For the text-containing cell, return its midpoint in (X, Y) coordinate format. 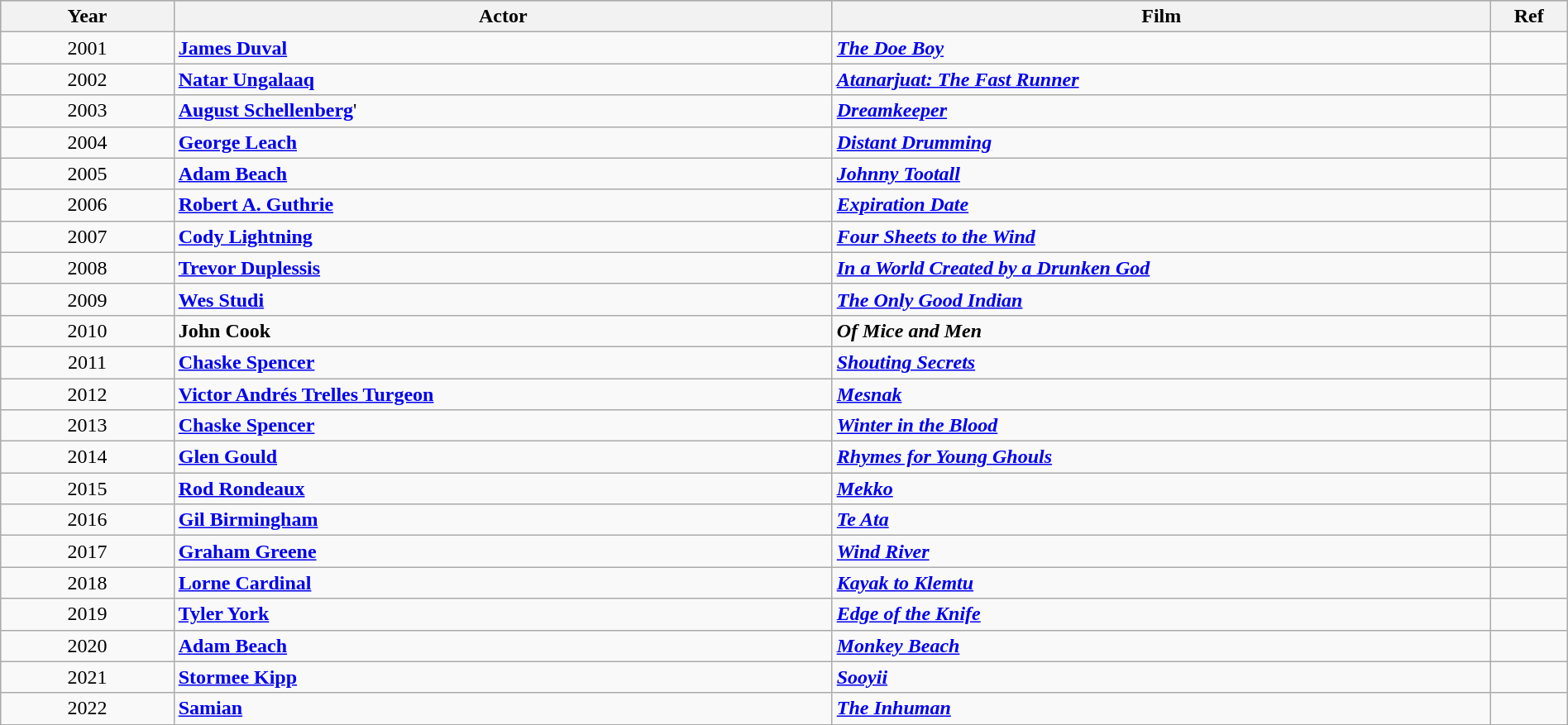
George Leach (503, 142)
2021 (88, 677)
The Only Good Indian (1161, 299)
Graham Greene (503, 551)
The Doe Boy (1161, 48)
The Inhuman (1161, 708)
Trevor Duplessis (503, 268)
August Schellenberg' (503, 111)
Wes Studi (503, 299)
2008 (88, 268)
2005 (88, 174)
2001 (88, 48)
Monkey Beach (1161, 646)
Rhymes for Young Ghouls (1161, 457)
Glen Gould (503, 457)
2017 (88, 551)
Natar Ungalaaq (503, 79)
Edge of the Knife (1161, 614)
Mesnak (1161, 394)
Cody Lightning (503, 236)
Of Mice and Men (1161, 331)
Dreamkeeper (1161, 111)
Film (1161, 17)
Distant Drumming (1161, 142)
Gil Birmingham (503, 520)
Stormee Kipp (503, 677)
Wind River (1161, 551)
Kayak to Klemtu (1161, 583)
2013 (88, 426)
Lorne Cardinal (503, 583)
2020 (88, 646)
Mekko (1161, 489)
2010 (88, 331)
Four Sheets to the Wind (1161, 236)
Johnny Tootall (1161, 174)
2009 (88, 299)
Samian (503, 708)
2006 (88, 205)
Expiration Date (1161, 205)
2016 (88, 520)
Victor Andrés Trelles Turgeon (503, 394)
2011 (88, 362)
2002 (88, 79)
2007 (88, 236)
In a World Created by a Drunken God (1161, 268)
2003 (88, 111)
2012 (88, 394)
Year (88, 17)
2022 (88, 708)
2014 (88, 457)
2015 (88, 489)
Actor (503, 17)
James Duval (503, 48)
2004 (88, 142)
Shouting Secrets (1161, 362)
Winter in the Blood (1161, 426)
2018 (88, 583)
Sooyii (1161, 677)
Atanarjuat: The Fast Runner (1161, 79)
Te Ata (1161, 520)
Robert A. Guthrie (503, 205)
Ref (1528, 17)
John Cook (503, 331)
Rod Rondeaux (503, 489)
Tyler York (503, 614)
2019 (88, 614)
